Determine the (X, Y) coordinate at the center of the cell enclosing the given text.  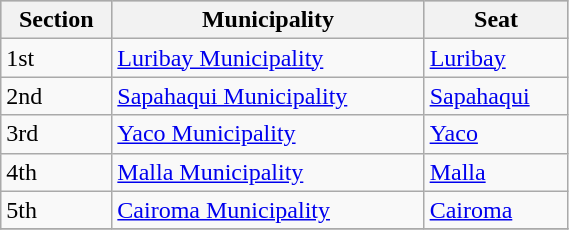
Malla Municipality (268, 172)
2nd (56, 96)
Malla (496, 172)
5th (56, 210)
Seat (496, 20)
3rd (56, 134)
Yaco Municipality (268, 134)
Municipality (268, 20)
1st (56, 58)
Cairoma (496, 210)
Luribay Municipality (268, 58)
Sapahaqui Municipality (268, 96)
Cairoma Municipality (268, 210)
Sapahaqui (496, 96)
Section (56, 20)
4th (56, 172)
Luribay (496, 58)
Yaco (496, 134)
